Return the [X, Y] coordinate for the center point of the cell that contains the specified text.  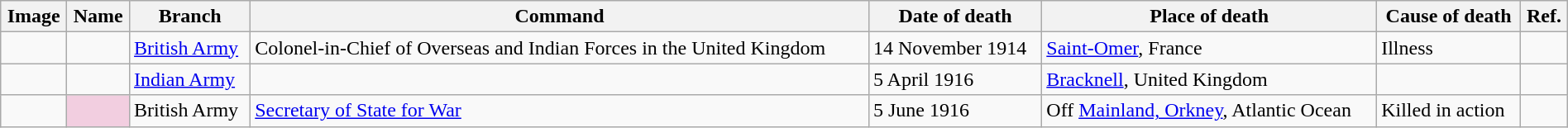
Cause of death [1449, 17]
5 April 1916 [954, 79]
5 June 1916 [954, 111]
Bracknell, United Kingdom [1209, 79]
Secretary of State for War [560, 111]
Date of death [954, 17]
Command [560, 17]
Saint-Omer, France [1209, 48]
Illness [1449, 48]
14 November 1914 [954, 48]
Off Mainland, Orkney, Atlantic Ocean [1209, 111]
Killed in action [1449, 111]
Name [98, 17]
Branch [190, 17]
Colonel-in-Chief of Overseas and Indian Forces in the United Kingdom [560, 48]
Indian Army [190, 79]
Ref. [1545, 17]
Image [34, 17]
Place of death [1209, 17]
